Pinpoint the cell where the given text exists, returning its [X, Y] midpoint coordinate. 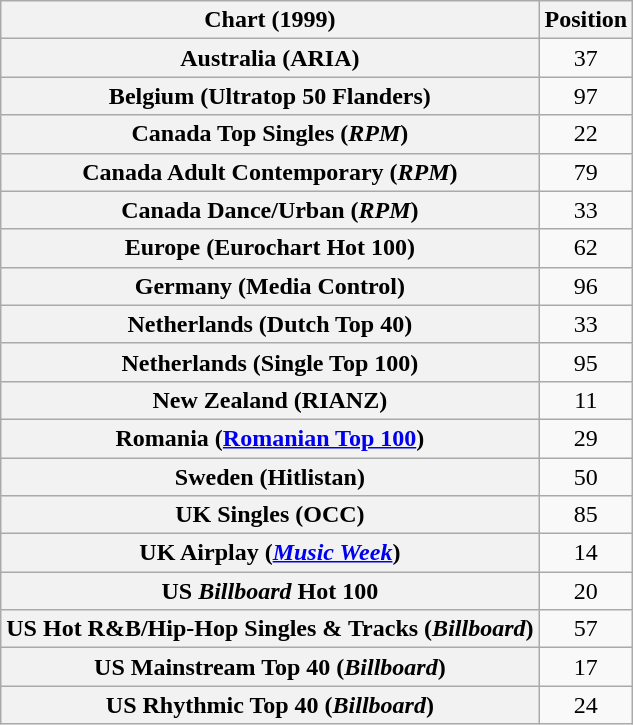
US Mainstream Top 40 (Billboard) [270, 667]
79 [586, 172]
Europe (Eurochart Hot 100) [270, 248]
57 [586, 629]
17 [586, 667]
Chart (1999) [270, 20]
US Billboard Hot 100 [270, 591]
Canada Top Singles (RPM) [270, 134]
Canada Adult Contemporary (RPM) [270, 172]
11 [586, 400]
UK Singles (OCC) [270, 515]
24 [586, 705]
New Zealand (RIANZ) [270, 400]
37 [586, 58]
95 [586, 362]
96 [586, 286]
20 [586, 591]
Australia (ARIA) [270, 58]
US Hot R&B/Hip-Hop Singles & Tracks (Billboard) [270, 629]
Belgium (Ultratop 50 Flanders) [270, 96]
22 [586, 134]
Germany (Media Control) [270, 286]
Canada Dance/Urban (RPM) [270, 210]
Netherlands (Single Top 100) [270, 362]
Netherlands (Dutch Top 40) [270, 324]
97 [586, 96]
Romania (Romanian Top 100) [270, 438]
Position [586, 20]
50 [586, 477]
62 [586, 248]
29 [586, 438]
85 [586, 515]
UK Airplay (Music Week) [270, 553]
14 [586, 553]
Sweden (Hitlistan) [270, 477]
US Rhythmic Top 40 (Billboard) [270, 705]
